Identify which cell holds the provided text, then report its (x, y) central coordinate. 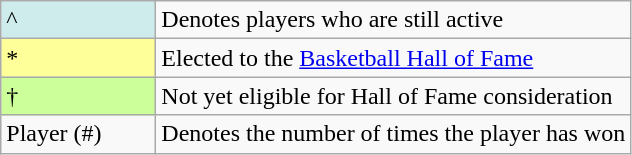
Denotes players who are still active (394, 20)
Player (#) (78, 134)
* (78, 58)
Denotes the number of times the player has won (394, 134)
† (78, 96)
^ (78, 20)
Elected to the Basketball Hall of Fame (394, 58)
Not yet eligible for Hall of Fame consideration (394, 96)
